Search for the cell housing the specified text and yield its [x, y] center coordinate. 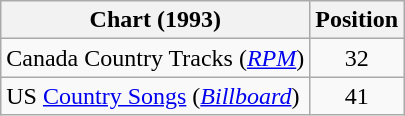
Position [357, 20]
Canada Country Tracks (RPM) [156, 58]
Chart (1993) [156, 20]
32 [357, 58]
US Country Songs (Billboard) [156, 96]
41 [357, 96]
